Identify which cell holds the provided text, then report its (X, Y) central coordinate. 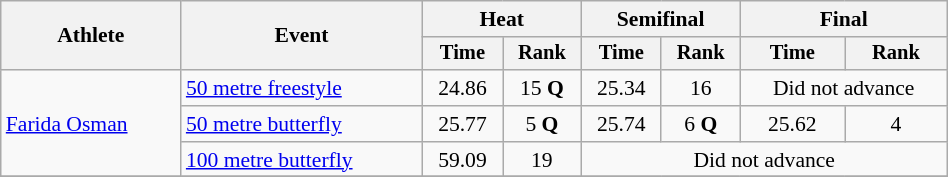
16 (700, 88)
25.77 (462, 124)
Heat (502, 19)
25.74 (621, 124)
6 Q (700, 124)
Final (844, 19)
50 metre freestyle (302, 88)
5 Q (542, 124)
Farida Osman (91, 124)
25.34 (621, 88)
Event (302, 36)
Did not advance (844, 88)
25.62 (792, 124)
4 (896, 124)
Semifinal (660, 19)
50 metre butterfly (302, 124)
Athlete (91, 36)
24.86 (462, 88)
15 Q (542, 88)
